Detect which cell encompasses the target text, then output its [x, y] center coordinate. 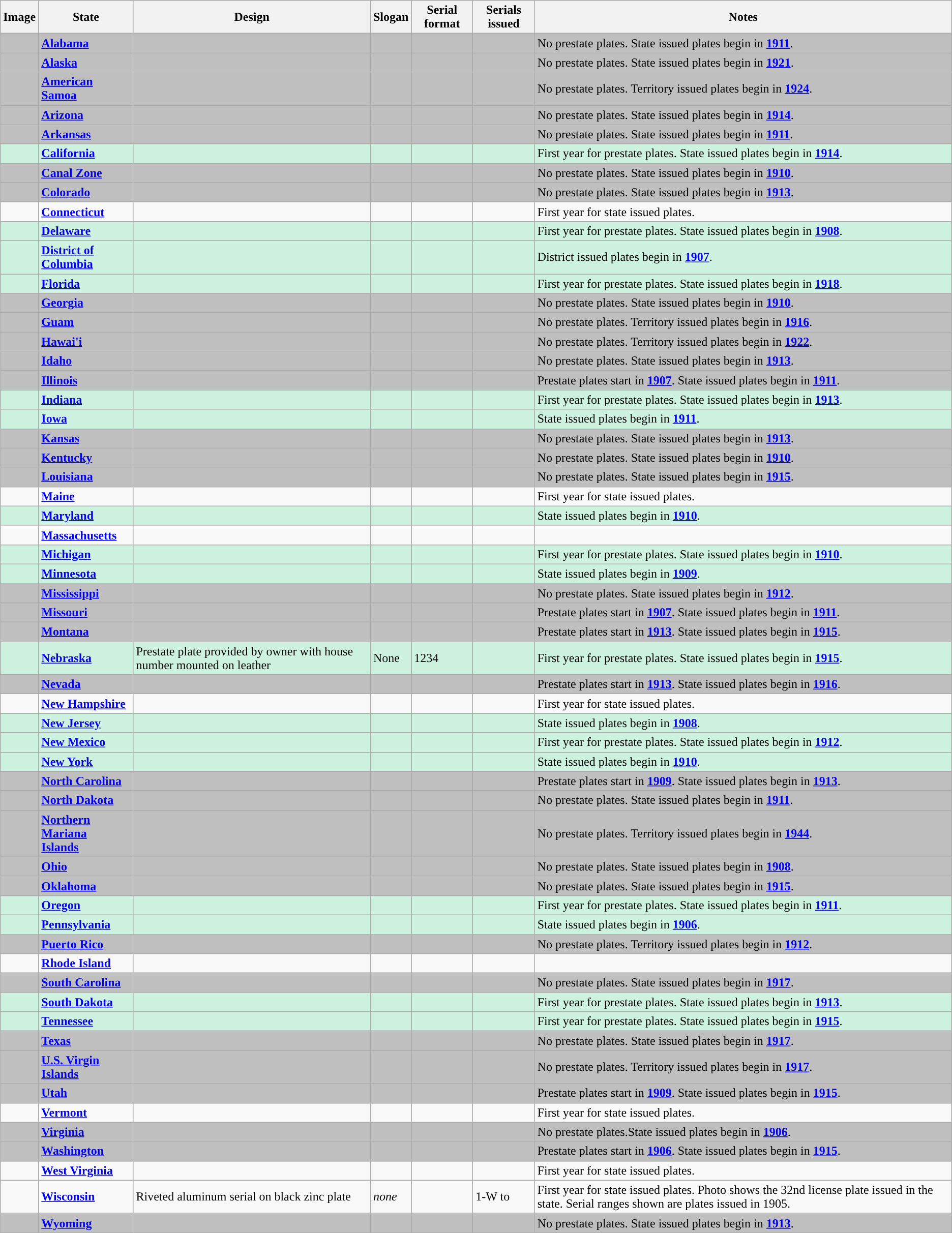
First year for state issued plates. Photo shows the 32nd license plate issued in the state. Serial ranges shown are plates issued in 1905. [743, 1197]
Vermont [86, 1112]
No prestate plates. Territory issued plates begin in 1944. [743, 833]
Missouri [86, 613]
Florida [86, 283]
Wyoming [86, 1223]
Oklahoma [86, 886]
Michigan [86, 554]
First year for prestate plates. State issued plates begin in 1911. [743, 905]
State [86, 17]
Indiana [86, 400]
Prestate plates start in 1909. State issued plates begin in 1913. [743, 781]
Washington [86, 1151]
Mississippi [86, 593]
Illinois [86, 380]
Serials issued [503, 17]
Prestate plates start in 1913. State issued plates begin in 1916. [743, 684]
1234 [442, 658]
No prestate plates. State issued plates begin in 1908. [743, 866]
State issued plates begin in 1906. [743, 924]
No prestate plates. Territory issued plates begin in 1916. [743, 322]
Alabama [86, 43]
Minnesota [86, 574]
No prestate plates. Territory issued plates begin in 1924. [743, 88]
No prestate plates. Territory issued plates begin in 1922. [743, 342]
Wisconsin [86, 1197]
South Carolina [86, 983]
North Carolina [86, 781]
First year for prestate plates. State issued plates begin in 1914. [743, 154]
First year for prestate plates. State issued plates begin in 1918. [743, 283]
Connecticut [86, 212]
State issued plates begin in 1909. [743, 574]
New Mexico [86, 742]
Canal Zone [86, 173]
Montana [86, 632]
Northern Mariana Islands [86, 833]
Delaware [86, 231]
U.S. Virgin Islands [86, 1067]
No prestate plates. Territory issued plates begin in 1912. [743, 944]
None [391, 658]
State issued plates begin in 1911. [743, 419]
Prestate plates start in 1913. State issued plates begin in 1915. [743, 632]
Image [19, 17]
District ofColumbia [86, 257]
Serial format [442, 17]
Design [252, 17]
Tennessee [86, 1021]
Pennsylvania [86, 924]
Maine [86, 496]
First year for prestate plates. State issued plates begin in 1912. [743, 742]
Notes [743, 17]
none [391, 1197]
Massachusetts [86, 535]
Utah [86, 1093]
Maryland [86, 516]
Alaska [86, 63]
Kentucky [86, 458]
No prestate plates. State issued plates begin in 1921. [743, 63]
American Samoa [86, 88]
Prestate plate provided by owner with house number mounted on leather [252, 658]
Ohio [86, 866]
District issued plates begin in 1907. [743, 257]
1-W to [503, 1197]
Nevada [86, 684]
Arkansas [86, 134]
West Virginia [86, 1170]
Hawai'i [86, 342]
North Dakota [86, 800]
Georgia [86, 303]
State issued plates begin in 1908. [743, 723]
Colorado [86, 192]
Riveted aluminum serial on black zinc plate [252, 1197]
First year for prestate plates. State issued plates begin in 1908. [743, 231]
First year for prestate plates. State issued plates begin in 1910. [743, 554]
Prestate plates start in 1909. State issued plates begin in 1915. [743, 1093]
New Jersey [86, 723]
South Dakota [86, 1002]
Virginia [86, 1132]
Puerto Rico [86, 944]
No prestate plates.State issued plates begin in 1906. [743, 1132]
Arizona [86, 115]
Prestate plates start in 1906. State issued plates begin in 1915. [743, 1151]
Rhode Island [86, 964]
No prestate plates. State issued plates begin in 1914. [743, 115]
No prestate plates. Territory issued plates begin in 1917. [743, 1067]
Iowa [86, 419]
New Hampshire [86, 704]
No prestate plates. State issued plates begin in 1912. [743, 593]
Texas [86, 1041]
Oregon [86, 905]
Nebraska [86, 658]
Slogan [391, 17]
New York [86, 762]
California [86, 154]
Kansas [86, 438]
Guam [86, 322]
Louisiana [86, 477]
Idaho [86, 361]
